Scan for the cell matching the given text and deliver its [x, y] coordinate at center. 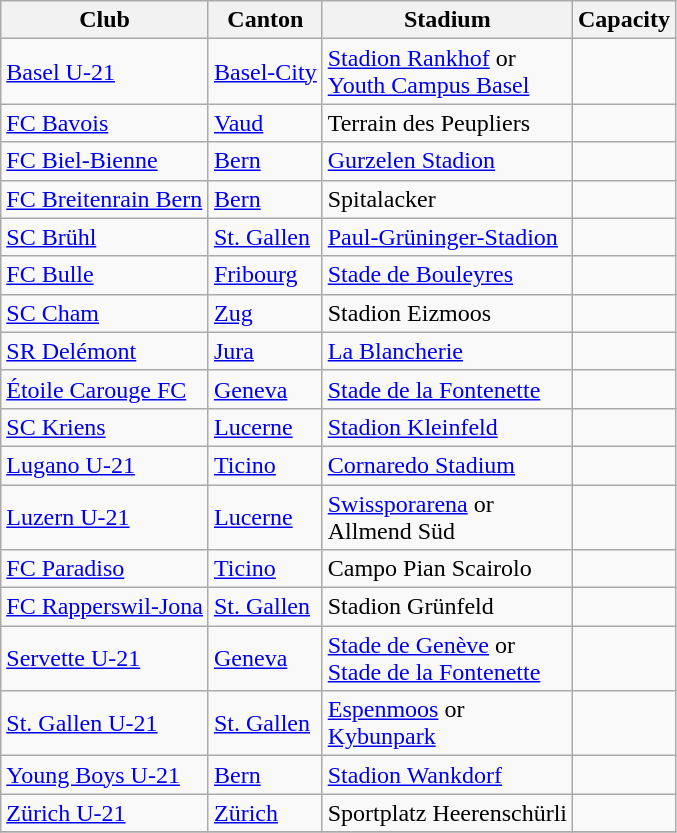
FC Rapperswil-Jona [105, 607]
FC Paradiso [105, 569]
Swissporarena orAllmend Süd [447, 516]
Stadium [447, 20]
Club [105, 20]
Stade de Genève orStade de la Fontenette [447, 658]
Campo Pian Scairolo [447, 569]
Basel U-21 [105, 72]
Zürich U-21 [105, 813]
St. Gallen U-21 [105, 724]
SC Kriens [105, 427]
Spitalacker [447, 199]
Lugano U-21 [105, 465]
Jura [265, 351]
Servette U-21 [105, 658]
Basel-City [265, 72]
Stade de la Fontenette [447, 389]
Stadion Rankhof orYouth Campus Basel [447, 72]
Young Boys U-21 [105, 775]
Paul-Grüninger-Stadion [447, 237]
SR Delémont [105, 351]
Stadion Wankdorf [447, 775]
Stadion Eizmoos [447, 313]
Luzern U-21 [105, 516]
Espenmoos orKybunpark [447, 724]
Gurzelen Stadion [447, 161]
FC Bulle [105, 275]
Fribourg [265, 275]
FC Breitenrain Bern [105, 199]
La Blancherie [447, 351]
SC Brühl [105, 237]
Vaud [265, 123]
Terrain des Peupliers [447, 123]
Canton [265, 20]
Capacity [624, 20]
Cornaredo Stadium [447, 465]
FC Bavois [105, 123]
FC Biel-Bienne [105, 161]
Stade de Bouleyres [447, 275]
Sportplatz Heerenschürli [447, 813]
Stadion Kleinfeld [447, 427]
Zürich [265, 813]
Étoile Carouge FC [105, 389]
SC Cham [105, 313]
Zug [265, 313]
Stadion Grünfeld [447, 607]
